Detect which cell encompasses the target text, then output its [x, y] center coordinate. 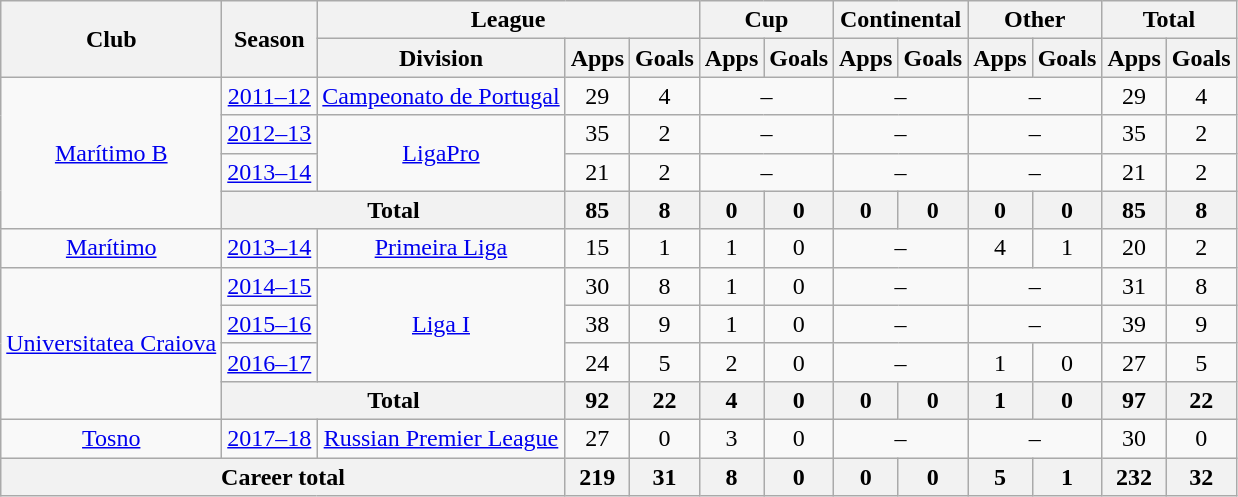
2011–12 [270, 96]
Other [1035, 20]
Season [270, 39]
32 [1201, 477]
Russian Premier League [441, 438]
Cup [766, 20]
Campeonato de Portugal [441, 96]
Continental [901, 20]
92 [597, 400]
Marítimo [112, 248]
Club [112, 39]
2015–16 [270, 324]
15 [597, 248]
38 [597, 324]
219 [597, 477]
232 [1134, 477]
Marítimo B [112, 153]
Career total [283, 477]
39 [1134, 324]
LigaPro [441, 153]
Universitatea Craiova [112, 343]
97 [1134, 400]
20 [1134, 248]
2012–13 [270, 134]
Liga I [441, 324]
2017–18 [270, 438]
3 [731, 438]
Division [441, 58]
League [508, 20]
Primeira Liga [441, 248]
2016–17 [270, 362]
Tosno [112, 438]
2014–15 [270, 286]
24 [597, 362]
